Identify which cell holds the provided text, then report its [X, Y] central coordinate. 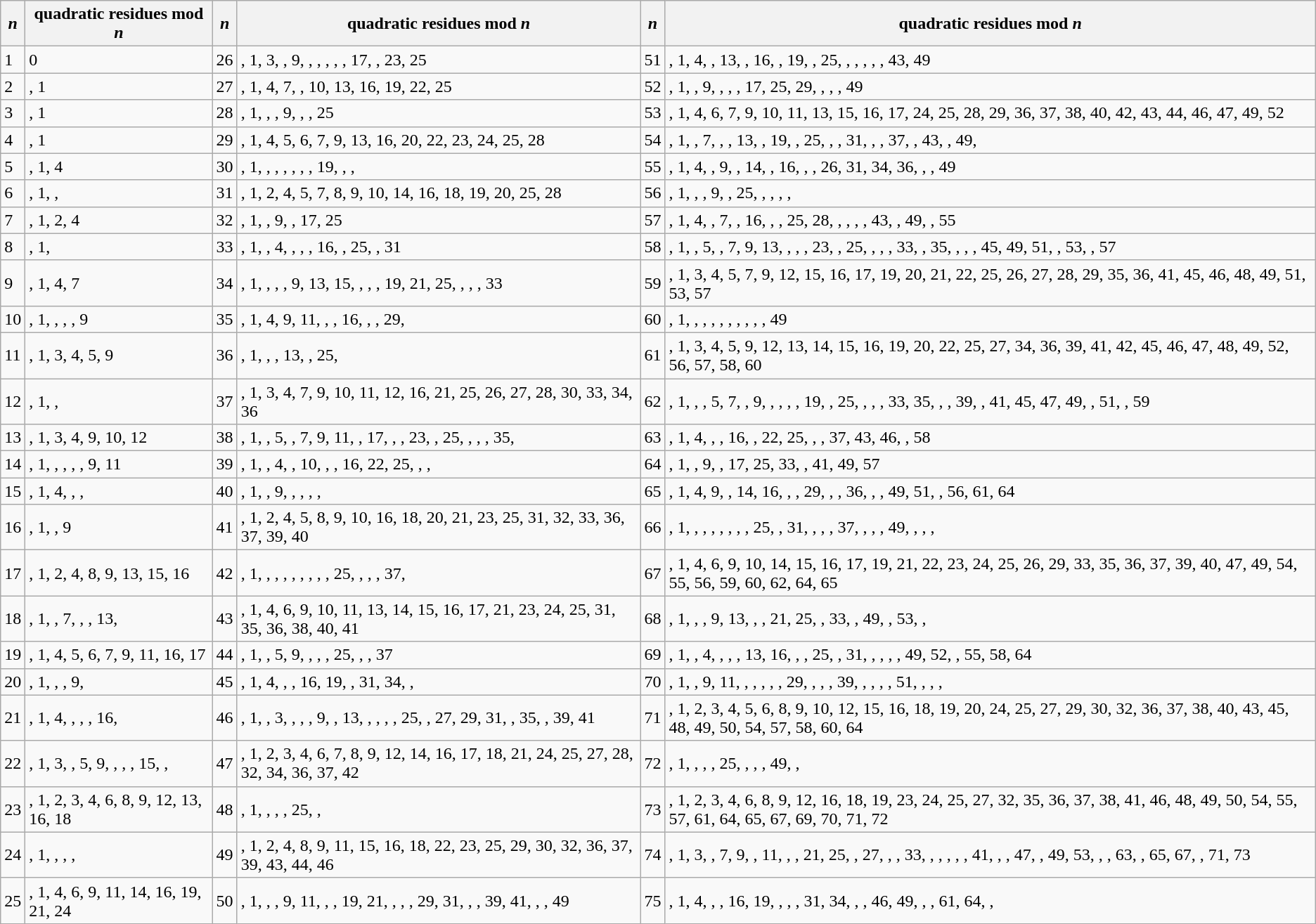
, 1, , 4, , , , 13, 16, , , 25, , 31, , , , , 49, 52, , 55, 58, 64 [990, 655]
, 1, , , , , , , , , , 49 [990, 319]
, 1, 4, , , 16, , 22, 25, , , 37, 43, 46, , 58 [990, 438]
22 [13, 763]
73 [652, 809]
69 [652, 655]
33 [225, 247]
49 [225, 854]
, 1, 4, 6, 9, 11, 14, 16, 19, 21, 24 [119, 901]
, 1, 3, 4, 5, 7, 9, 12, 15, 16, 17, 19, 20, 21, 22, 25, 26, 27, 28, 29, 35, 36, 41, 45, 46, 48, 49, 51, 53, 57 [990, 282]
9 [13, 282]
, 1, 2, 3, 4, 6, 8, 9, 12, 16, 18, 19, 23, 24, 25, 27, 32, 35, 36, 37, 38, 41, 46, 48, 49, 50, 54, 55, 57, 61, 64, 65, 67, 69, 70, 71, 72 [990, 809]
47 [225, 763]
, 1, 4, , 9, , 14, , 16, , , 26, 31, 34, 36, , , 49 [990, 167]
, 1, 3, , 7, 9, , 11, , , 21, 25, , 27, , , 33, , , , , , 41, , , 47, , 49, 53, , , 63, , 65, 67, , 71, 73 [990, 854]
, 1, 4, , 7, , 16, , , 25, 28, , , , , 43, , 49, , 55 [990, 220]
15 [13, 491]
, 1, , 9, , 17, 25, 33, , 41, 49, 57 [990, 464]
14 [13, 464]
, 1, , 9, , , , , [439, 491]
, 1, , , 9, 11, , , 19, 21, , , , 29, 31, , , 39, 41, , , 49 [439, 901]
, 1, 4, , 13, , 16, , 19, , 25, , , , , , 43, 49 [990, 60]
72 [652, 763]
0 [119, 60]
58 [652, 247]
3 [13, 113]
, 1, 3, , 5, 9, , , , 15, , [119, 763]
, 1, 4, 9, , 14, 16, , , 29, , , 36, , , 49, 51, , 56, 61, 64 [990, 491]
24 [13, 854]
17 [13, 573]
65 [652, 491]
, 1, 2, 3, 4, 6, 8, 9, 12, 13, 16, 18 [119, 809]
45 [225, 682]
, 1, , , 9, 13, , , 21, 25, , 33, , 49, , 53, , [990, 618]
, 1, , 9, 11, , , , , , 29, , , , 39, , , , , 51, , , , [990, 682]
28 [225, 113]
, 1, 2, 3, 4, 5, 6, 8, 9, 10, 12, 15, 16, 18, 19, 20, 24, 25, 27, 29, 30, 32, 36, 37, 38, 40, 43, 45, 48, 49, 50, 54, 57, 58, 60, 64 [990, 718]
39 [225, 464]
60 [652, 319]
67 [652, 573]
, 1, 2, 4, 8, 9, 13, 15, 16 [119, 573]
18 [13, 618]
, 1, 2, 4, 5, 7, 8, 9, 10, 14, 16, 18, 19, 20, 25, 28 [439, 193]
52 [652, 86]
, 1, 2, 4 [119, 220]
, 1, 4, 5, 6, 7, 9, 13, 16, 20, 22, 23, 24, 25, 28 [439, 140]
48 [225, 809]
, 1, , , , 25, , [439, 809]
, 1, 3, 4, 5, 9 [119, 356]
68 [652, 618]
55 [652, 167]
16 [13, 527]
, 1, , , 9, [119, 682]
35 [225, 319]
, 1, , , 5, 7, , 9, , , , , 19, , 25, , , , 33, 35, , , 39, , 41, 45, 47, 49, , 51, , 59 [990, 401]
66 [652, 527]
13 [13, 438]
, 1, , 9, , 17, 25 [439, 220]
34 [225, 282]
36 [225, 356]
, 1, , 4, , , , 16, , 25, , 31 [439, 247]
, 1, 4, , , 16, 19, , 31, 34, , [439, 682]
, 1, , , , 9, 13, 15, , , , 19, 21, 25, , , , 33 [439, 282]
19 [13, 655]
, 1, 3, , 9, , , , , , 17, , 23, 25 [439, 60]
, 1, , 4, , 10, , , 16, 22, 25, , , [439, 464]
, 1, [119, 247]
56 [652, 193]
31 [225, 193]
, 1, , 5, , 7, 9, 13, , , , 23, , 25, , , , 33, , 35, , , , 45, 49, 51, , 53, , 57 [990, 247]
51 [652, 60]
, 1, 4, , , [119, 491]
, 1, , 3, , , , 9, , 13, , , , , 25, , 27, 29, 31, , 35, , 39, 41 [439, 718]
21 [13, 718]
59 [652, 282]
, 1, 4 [119, 167]
57 [652, 220]
30 [225, 167]
, 1, 4, 6, 9, 10, 11, 13, 14, 15, 16, 17, 21, 23, 24, 25, 31, 35, 36, 38, 40, 41 [439, 618]
27 [225, 86]
, 1, , , , 9 [119, 319]
, 1, , , , [119, 854]
, 1, 3, 4, 7, 9, 10, 11, 12, 16, 21, 25, 26, 27, 28, 30, 33, 34, 36 [439, 401]
40 [225, 491]
, 1, 4, , , 16, 19, , , , 31, 34, , , 46, 49, , , 61, 64, , [990, 901]
20 [13, 682]
, 1, 4, 6, 7, 9, 10, 11, 13, 15, 16, 17, 24, 25, 28, 29, 36, 37, 38, 40, 42, 43, 44, 46, 47, 49, 52 [990, 113]
63 [652, 438]
, 1, 4, 9, 11, , , 16, , , 29, [439, 319]
75 [652, 901]
71 [652, 718]
38 [225, 438]
70 [652, 682]
, 1, , , , 25, , , , 49, , [990, 763]
74 [652, 854]
, 1, , , , , , , 19, , , [439, 167]
43 [225, 618]
, 1, 3, 4, 9, 10, 12 [119, 438]
, 1, 2, 4, 8, 9, 11, 15, 16, 18, 22, 23, 25, 29, 30, 32, 36, 37, 39, 43, 44, 46 [439, 854]
44 [225, 655]
11 [13, 356]
50 [225, 901]
12 [13, 401]
, 1, , 5, , 7, 9, 11, , 17, , , 23, , 25, , , , 35, [439, 438]
42 [225, 573]
, 1, 2, 4, 5, 8, 9, 10, 16, 18, 20, 21, 23, 25, 31, 32, 33, 36, 37, 39, 40 [439, 527]
, 1, 3, 4, 5, 9, 12, 13, 14, 15, 16, 19, 20, 22, 25, 27, 34, 36, 39, 41, 42, 45, 46, 47, 48, 49, 52, 56, 57, 58, 60 [990, 356]
, 1, 4, 7, , 10, 13, 16, 19, 22, 25 [439, 86]
6 [13, 193]
, 1, , 7, , , 13, [119, 618]
5 [13, 167]
, 1, 4, , , , 16, [119, 718]
4 [13, 140]
25 [13, 901]
, 1, , , 13, , 25, [439, 356]
10 [13, 319]
62 [652, 401]
37 [225, 401]
23 [13, 809]
, 1, , 9 [119, 527]
, 1, 4, 6, 9, 10, 14, 15, 16, 17, 19, 21, 22, 23, 24, 25, 26, 29, 33, 35, 36, 37, 39, 40, 47, 49, 54, 55, 56, 59, 60, 62, 64, 65 [990, 573]
2 [13, 86]
, 1, 4, 7 [119, 282]
1 [13, 60]
, 1, , , 9, , , 25 [439, 113]
, 1, , , , , , , , , 25, , , , 37, [439, 573]
64 [652, 464]
, 1, , , , , 9, 11 [119, 464]
7 [13, 220]
53 [652, 113]
41 [225, 527]
, 1, 2, 3, 4, 6, 7, 8, 9, 12, 14, 16, 17, 18, 21, 24, 25, 27, 28, 32, 34, 36, 37, 42 [439, 763]
46 [225, 718]
, 1, , 7, , , 13, , 19, , 25, , , 31, , , 37, , 43, , 49, [990, 140]
, 1, , , 9, , 25, , , , , [990, 193]
, 1, 4, 5, 6, 7, 9, 11, 16, 17 [119, 655]
61 [652, 356]
, 1, , 5, 9, , , , 25, , , 37 [439, 655]
26 [225, 60]
, 1, , , , , , , , 25, , 31, , , , 37, , , , 49, , , , [990, 527]
29 [225, 140]
54 [652, 140]
, 1, , 9, , , , 17, 25, 29, , , , 49 [990, 86]
32 [225, 220]
8 [13, 247]
